Locate the cell with the specified text and output its (X, Y) center coordinate. 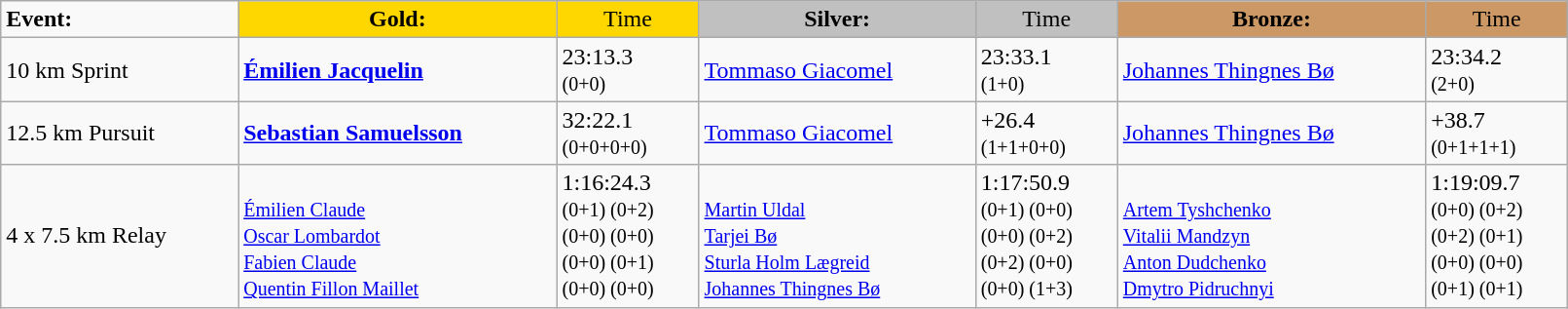
Gold: (397, 19)
23:13.3(0+0) (628, 70)
12.5 km Pursuit (120, 133)
Artem TyshchenkoVitalii MandzynAnton DudchenkoDmytro Pidruchnyi (1271, 236)
Bronze: (1271, 19)
+26.4(1+1+0+0) (1046, 133)
Martin UldalTarjei BøSturla Holm LægreidJohannes Thingnes Bø (837, 236)
4 x 7.5 km Relay (120, 236)
10 km Sprint (120, 70)
Event: (120, 19)
1:16:24.3(0+1) (0+2)(0+0) (0+0)(0+0) (0+1)(0+0) (0+0) (628, 236)
+38.7(0+1+1+1) (1497, 133)
1:19:09.7(0+0) (0+2)(0+2) (0+1)(0+0) (0+0)(0+1) (0+1) (1497, 236)
Émilien Jacquelin (397, 70)
32:22.1(0+0+0+0) (628, 133)
Silver: (837, 19)
1:17:50.9(0+1) (0+0)(0+0) (0+2)(0+2) (0+0)(0+0) (1+3) (1046, 236)
Sebastian Samuelsson (397, 133)
23:34.2(2+0) (1497, 70)
Émilien ClaudeOscar LombardotFabien ClaudeQuentin Fillon Maillet (397, 236)
23:33.1(1+0) (1046, 70)
